Find where the given text appears and provide that cell's center as (x, y) coordinate. 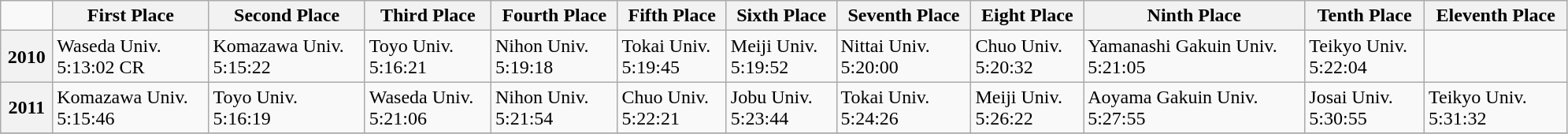
Teikyo Univ.5:22:04 (1365, 57)
Yamanashi Gakuin Univ.5:21:05 (1194, 57)
Nihon Univ.5:19:18 (554, 57)
Fourth Place (554, 16)
Third Place (428, 16)
Tokai Univ.5:19:45 (672, 57)
Nittai Univ.5:20:00 (904, 57)
Eleventh Place (1496, 16)
Waseda Univ.5:13:02 CR (131, 57)
Waseda Univ.5:21:06 (428, 107)
Fifth Place (672, 16)
Teikyo Univ.5:31:32 (1496, 107)
Toyo Univ.5:16:21 (428, 57)
Seventh Place (904, 16)
Josai Univ.5:30:55 (1365, 107)
Second Place (287, 16)
Sixth Place (781, 16)
Chuo Univ.5:20:32 (1027, 57)
2010 (27, 57)
First Place (131, 16)
Ninth Place (1194, 16)
Komazawa Univ.5:15:22 (287, 57)
Jobu Univ.5:23:44 (781, 107)
Meiji Univ.5:26:22 (1027, 107)
Meiji Univ.5:19:52 (781, 57)
Tenth Place (1365, 16)
2011 (27, 107)
Toyo Univ.5:16:19 (287, 107)
Nihon Univ.5:21:54 (554, 107)
Aoyama Gakuin Univ.5:27:55 (1194, 107)
Komazawa Univ.5:15:46 (131, 107)
Chuo Univ.5:22:21 (672, 107)
Tokai Univ.5:24:26 (904, 107)
Eight Place (1027, 16)
